Return [x, y] of the center of cell containing provided text 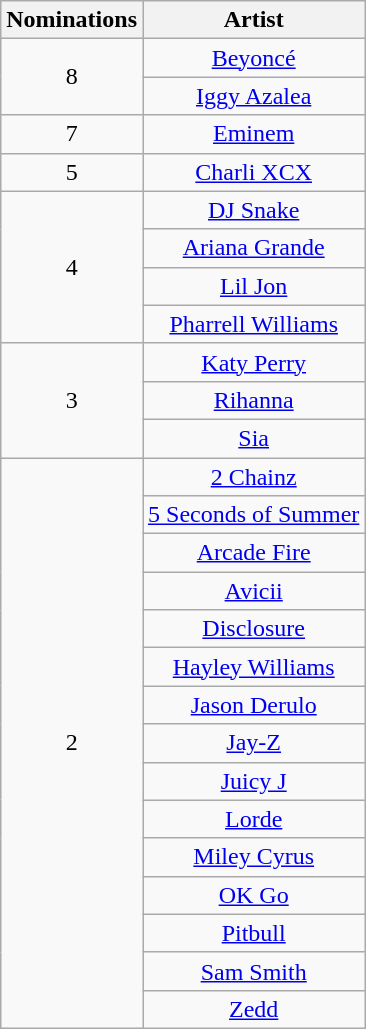
Arcade Fire [253, 553]
Sia [253, 438]
Miley Cyrus [253, 857]
OK Go [253, 895]
Zedd [253, 1009]
Artist [253, 20]
Katy Perry [253, 362]
Hayley Williams [253, 667]
DJ Snake [253, 210]
3 [72, 400]
4 [72, 267]
7 [72, 134]
Avicii [253, 591]
Pharrell Williams [253, 324]
Nominations [72, 20]
Jay-Z [253, 743]
Disclosure [253, 629]
Charli XCX [253, 172]
5 Seconds of Summer [253, 515]
Sam Smith [253, 971]
5 [72, 172]
2 Chainz [253, 477]
Juicy J [253, 781]
Eminem [253, 134]
Ariana Grande [253, 248]
Jason Derulo [253, 705]
Pitbull [253, 933]
2 [72, 744]
Beyoncé [253, 58]
Rihanna [253, 400]
Lil Jon [253, 286]
Iggy Azalea [253, 96]
8 [72, 77]
Lorde [253, 819]
